Capture the cell that displays the provided text and extract its [X, Y] central coordinate. 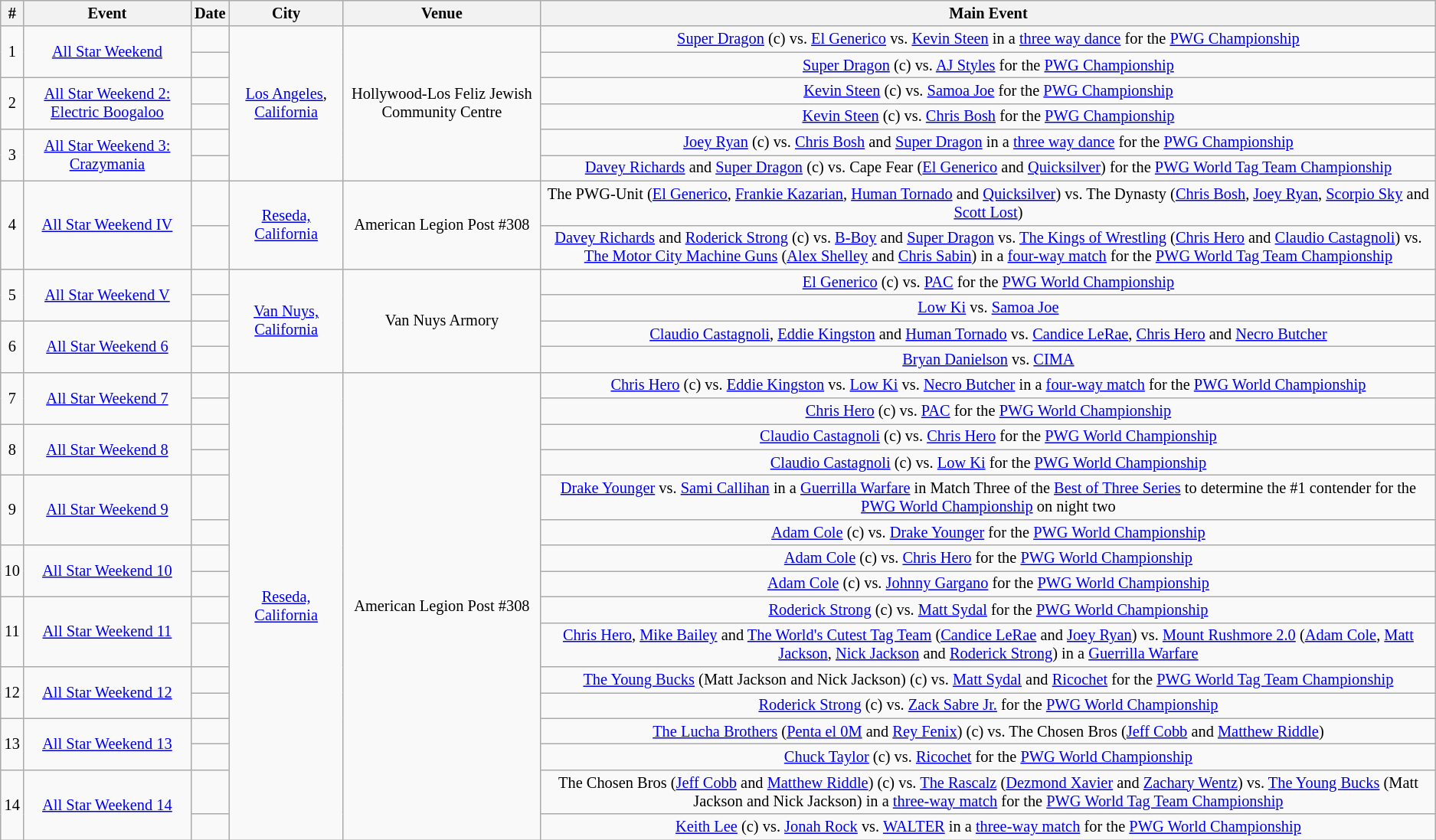
All Star Weekend 2: Electric Boogaloo [107, 103]
All Star Weekend 13 [107, 744]
Super Dragon (c) vs. El Generico vs. Kevin Steen in a three way dance for the PWG Championship [988, 39]
13 [12, 744]
All Star Weekend 3: Crazymania [107, 155]
Kevin Steen (c) vs. Chris Bosh for the PWG Championship [988, 116]
14 [12, 804]
Claudio Castagnoli (c) vs. Low Ki for the PWG World Championship [988, 462]
All Star Weekend 14 [107, 804]
Keith Lee (c) vs. Jonah Rock vs. WALTER in a three-way match for the PWG World Championship [988, 827]
Venue [442, 13]
Adam Cole (c) vs. Chris Hero for the PWG World Championship [988, 558]
3 [12, 155]
All Star Weekend V [107, 294]
Super Dragon (c) vs. AJ Styles for the PWG Championship [988, 65]
1 [12, 52]
10 [12, 571]
Roderick Strong (c) vs. Zack Sabre Jr. for the PWG World Championship [988, 705]
Kevin Steen (c) vs. Samoa Joe for the PWG Championship [988, 90]
6 [12, 346]
Event [107, 13]
Chris Hero (c) vs. Eddie Kingston vs. Low Ki vs. Necro Butcher in a four-way match for the PWG World Championship [988, 385]
The Lucha Brothers (Penta el 0M and Rey Fenix) (c) vs. The Chosen Bros (Jeff Cobb and Matthew Riddle) [988, 731]
El Generico (c) vs. PAC for the PWG World Championship [988, 282]
Davey Richards and Super Dragon (c) vs. Cape Fear (El Generico and Quicksilver) for the PWG World Tag Team Championship [988, 168]
All Star Weekend 8 [107, 449]
7 [12, 398]
All Star Weekend 7 [107, 398]
Van Nuys, California [286, 320]
All Star Weekend IV [107, 225]
All Star Weekend [107, 52]
Claudio Castagnoli (c) vs. Chris Hero for the PWG World Championship [988, 436]
Joey Ryan (c) vs. Chris Bosh and Super Dragon in a three way dance for the PWG Championship [988, 142]
Roderick Strong (c) vs. Matt Sydal for the PWG World Championship [988, 610]
The Young Bucks (Matt Jackson and Nick Jackson) (c) vs. Matt Sydal and Ricochet for the PWG World Tag Team Championship [988, 679]
Adam Cole (c) vs. Drake Younger for the PWG World Championship [988, 532]
Low Ki vs. Samoa Joe [988, 308]
All Star Weekend 6 [107, 346]
11 [12, 631]
Bryan Danielson vs. CIMA [988, 359]
The PWG-Unit (El Generico, Frankie Kazarian, Human Tornado and Quicksilver) vs. The Dynasty (Chris Bosh, Joey Ryan, Scorpio Sky and Scott Lost) [988, 203]
Adam Cole (c) vs. Johnny Gargano for the PWG World Championship [988, 583]
All Star Weekend 9 [107, 510]
2 [12, 103]
Van Nuys Armory [442, 320]
Chuck Taylor (c) vs. Ricochet for the PWG World Championship [988, 757]
Claudio Castagnoli, Eddie Kingston and Human Tornado vs. Candice LeRae, Chris Hero and Necro Butcher [988, 334]
All Star Weekend 10 [107, 571]
9 [12, 510]
12 [12, 692]
Date [210, 13]
City [286, 13]
# [12, 13]
Chris Hero (c) vs. PAC for the PWG World Championship [988, 411]
All Star Weekend 11 [107, 631]
Main Event [988, 13]
8 [12, 449]
Hollywood-Los Feliz Jewish Community Centre [442, 103]
Los Angeles, California [286, 103]
All Star Weekend 12 [107, 692]
5 [12, 294]
4 [12, 225]
